Capture the cell that displays the provided text and extract its [X, Y] central coordinate. 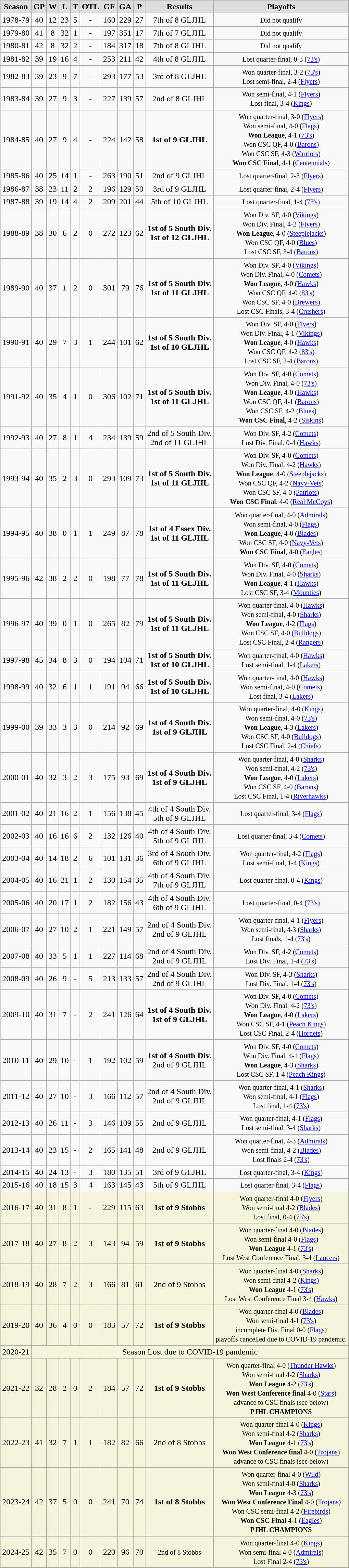
2018-19 [16, 1284]
96 [125, 1552]
24 [53, 1172]
Won Div. SF, 4-0 (Flyers)Won Div. Final, 4-1 (Vikings)Won League, 4-0 (Hawks)Won CSC QF, 4-2 (83's)Lost CSC SF, 2-4 (Barons) [281, 342]
138 [125, 814]
2017-18 [16, 1243]
253 [109, 59]
104 [125, 660]
114 [125, 957]
196 [109, 189]
Lost quarter-final, 0-4 (73's) [281, 903]
T [75, 7]
1996-97 [16, 624]
2001-02 [16, 814]
143 [109, 1243]
Won quarter-final 4-0 (Kings)Won semi-final 4-0 (Admirals)Lost Final 2-4 (73's) [281, 1552]
2014-15 [16, 1172]
1985-86 [16, 176]
130 [109, 880]
1990-91 [16, 342]
2006-07 [16, 930]
GA [125, 7]
Won quarter-final 4-0 (Blades)Won semi-final 4-0 (Flags) Won League 4-1 (73's)Lost West Conference Final, 3-4 (Lancers) [281, 1243]
4th of 8 GLJHL [179, 59]
2007-08 [16, 957]
146 [109, 1123]
2nd of 8 GLJHL [179, 99]
190 [125, 176]
Won Div. SF, 4-0 (Comets)Won Div. Final, 4-1 (Flags)Won League, 4-3 (Sharks)Lost CSC SF, 1-4 (Peach Kings) [281, 1060]
160 [109, 20]
2015-16 [16, 1185]
214 [109, 727]
165 [109, 1150]
192 [109, 1060]
183 [109, 1325]
1989-90 [16, 287]
351 [125, 33]
50 [139, 189]
Won quarter-final, 4-0 (Admirals)Won semi-final, 4-0 (Flags)Won League, 4-0 (Blades)Won CSC SF, 4-0 (Navy-Vets)Won CSC Final, 4-0 (Eagles) [281, 533]
2013-14 [16, 1150]
2021-22 [16, 1388]
2010-11 [16, 1060]
265 [109, 624]
34 [53, 660]
W [53, 7]
4th of 4 South Div.7th of 9 GLJHL [179, 880]
131 [125, 858]
7th of 7 GLJHL [179, 33]
30 [53, 233]
76 [139, 287]
2020-21 [16, 1352]
Won quarter-final, 4-0 (Sharks)Won semi-final, 4-2 (73's)Won League, 4-0 (Lakers)Won CSC SF, 4-0 (Barons)Lost CSC Final, 1-4 (Riverhawks) [281, 777]
Lost quarter-final, 3-4 (Comets) [281, 835]
81 [125, 1284]
Won quarter-final, 4-1 (Flyers) Won semi-final, 4-3 (Sharks)Lost finals, 1-4 (73's) [281, 930]
Won quarter-final, 4-1 (Sharks)Won semi-final, 4-1 (Flags)Lost final, 1-4 (73's) [281, 1096]
234 [109, 438]
2011-12 [16, 1096]
2008-09 [16, 979]
211 [125, 59]
Won quarter-final, 4-1 (Flags)Lost semi-final, 3-4 (Sharks) [281, 1123]
163 [109, 1185]
13 [64, 1172]
2016-17 [16, 1207]
Season Lost due to COVID-19 pandemic [190, 1352]
135 [125, 1172]
Won quarter-final, 4-3 (Admirals)Won semi-final, 4-2 (Blades)Lost finals 2-4 (73's) [281, 1150]
Won Div. SF, 4-2 (Comets)Lost Div. Final, 0-4 (Hawks) [281, 438]
249 [109, 533]
1979-80 [16, 33]
12 [53, 20]
1st of 4 Essex Div.1st of 11 GLJHL [179, 533]
2003-04 [16, 858]
5th of 9 GLJHL [179, 1185]
1986-87 [16, 189]
92 [125, 727]
3rd of 4 South Div.6th of 9 GLJHL [179, 858]
2nd of 9 Stobbs [179, 1284]
1st of 8 Stobbs [179, 1502]
149 [125, 930]
77 [125, 578]
Won quarter-final, 4-2 (Flags)Lost semi-final, 1-4 (Kings) [281, 858]
1995-96 [16, 578]
Won Div. SF, 4-0 (Comets)Won Div. Final, 4-0 (Sharks)Won League, 4-1 (Hawks)Lost CSC SF, 3-4 (Mounties) [281, 578]
Won quarter-final 4-0 (Kings)Won semi-final 4-2 (Sharks)Won League 4-1 (73's)Won West Conference final 4-0 (Trojans)advance to CSC finals (see below) [281, 1443]
1994-95 [16, 533]
2009-10 [16, 1015]
Won quarter-final, 4-0 (Kings)Won semi-final, 4-0 (73's)Won League, 4-3 (Lakers)Won CSC SF, 4-0 (Bulldogs)Lost CSC Final, 2-4 (Chiefs) [281, 727]
2019-20 [16, 1325]
87 [125, 533]
1992-93 [16, 438]
301 [109, 287]
63 [139, 1207]
133 [125, 979]
145 [125, 1185]
1998-99 [16, 687]
64 [139, 1015]
Won Div. SF, 4-0 (Vikings)Won Div. Final, 4-2 (Flyers)Won League, 4-0 (Steeplejacks)Won CSC QF, 4-0 (Blues)Lost CSC SF, 3-4 (Barons) [281, 233]
Won Div. SF, 4-0 (Comets)Won Div. Final, 4-0 (73's)Won League, 4-0 (Hawks)Won CSC QF, 4-1 (Barons)Won CSC SF, 4-2 (Blues)Won CSC Final, 4-2 (Siskins) [281, 397]
1981-82 [16, 59]
2002-03 [16, 835]
53 [139, 77]
1988-89 [16, 233]
1984-85 [16, 140]
GF [109, 7]
1st of 5 South Div.1st of 12 GLJHL [179, 233]
2022-23 [16, 1443]
141 [125, 1150]
1st of 4 South Div.2nd of 9 GLJHL [179, 1060]
132 [109, 835]
177 [125, 77]
209 [109, 202]
115 [125, 1207]
317 [125, 46]
Lost quarter-final, 2-4 (Flyers) [281, 189]
93 [125, 777]
Won quarter-final, 4-0 (Hawks)Lost semi-final, 1-4 (Lakers) [281, 660]
1991-92 [16, 397]
197 [109, 33]
2005-06 [16, 903]
3rd of 8 GLJHL [179, 77]
Won Div. SF, 4-2 (Comets)Lost Div. Final, 1-4 (73's) [281, 957]
5th of 10 GLJHL [179, 202]
244 [109, 342]
191 [109, 687]
P [139, 7]
1993-94 [16, 478]
175 [109, 777]
61 [139, 1284]
Won Div. SF, 4-0 (Comets)Won Div. Final, 4-2 (73's)Won League, 4-0 (Lakers)Won CSC SF, 4-1 (Peach Kings)Lost CSC Final, 2-4 (Hornets) [281, 1015]
2000-01 [16, 777]
Playoffs [281, 7]
4th of 4 South Div.6th of 9 GLJHL [179, 903]
154 [125, 880]
221 [109, 930]
2023-24 [16, 1502]
129 [125, 189]
Won quarter-final 4-0 (Sharks)Won semi-final 4-2 (Kings)Won League 4-1 (73's)Lost West Conference Final 3-4 (Hawks) [281, 1284]
48 [139, 1150]
Won quarter-final, 4-0 (Hawks)Won semi-final, 4-0 (Sharks)Won League, 4-2 (Flags)Won CSC SF, 4-0 (Bulldogs)Lost CSC Final, 2-4 (Rangers) [281, 624]
Season [16, 7]
224 [109, 140]
272 [109, 233]
112 [125, 1096]
220 [109, 1552]
1983-84 [16, 99]
213 [109, 979]
Results [179, 7]
1st of 9 GLJHL [179, 140]
142 [125, 140]
73 [139, 478]
2012-13 [16, 1123]
25 [53, 176]
Won quarter-final 4-0 (Flyers)Won semi-final 4-2 (Blades)Lost final, 0-4 (73's) [281, 1207]
44 [139, 202]
194 [109, 660]
1980-81 [16, 46]
Won semi-final, 4-1 (Flyers)Lost final, 3-4 (Kings) [281, 99]
Lost quarter-final, 3-4 (Kings) [281, 1172]
Lost quarter-final, 0-3 (73's) [281, 59]
Won Div. SF, 4-3 (Sharks)Lost Div. Final, 1-4 (73's) [281, 979]
180 [109, 1172]
306 [109, 397]
68 [139, 957]
201 [125, 202]
1997-98 [16, 660]
1999-00 [16, 727]
2nd of 5 South Div.2nd of 11 GLJHL [179, 438]
1982-83 [16, 77]
263 [109, 176]
Lost quarter-final, 1-4 (73's) [281, 202]
2004-05 [16, 880]
Won quarter-final 4-0 (Blades)Won semi-final 4-1 (73's)incomplete Div. Final 0-0 (Flags) playoffs cancelled due to COVID-19 pandemic. [281, 1325]
Won quarter-final, 3-2 (73's)Lost semi-final, 2-4 (Flyers) [281, 77]
GP [39, 7]
Lost quarter-final, 0-4 (Kings) [281, 880]
123 [125, 233]
L [64, 7]
55 [139, 1123]
1978-79 [16, 20]
Lost quarter-final, 2-3 (Flyers) [281, 176]
OTL [90, 7]
2024-25 [16, 1552]
20 [53, 903]
198 [109, 578]
74 [139, 1502]
58 [139, 140]
Won quarter-final, 4-0 (Hawks)Won semi-final, 4-0 (Comets)Lost final, 3-4 (Lakers) [281, 687]
1987-88 [16, 202]
